From the cell containing the given text, extract its center point as [X, Y] coordinate. 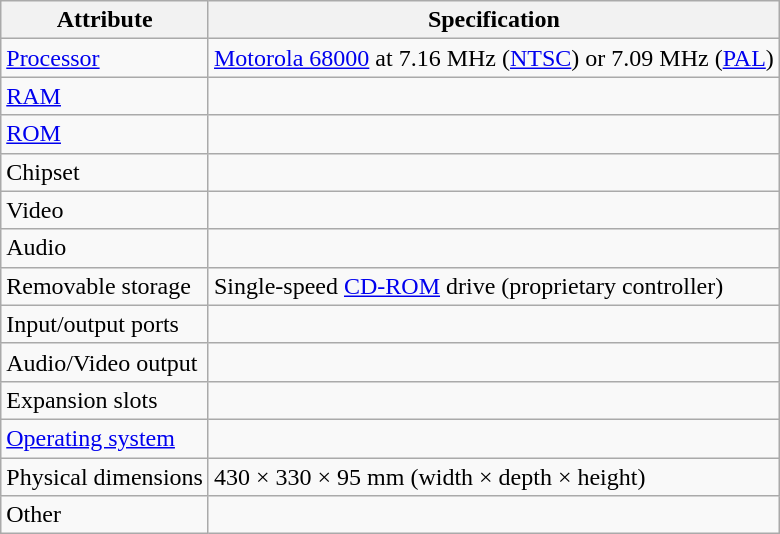
RAM [105, 96]
Video [105, 210]
ROM [105, 134]
Physical dimensions [105, 477]
Removable storage [105, 286]
Input/output ports [105, 324]
Audio/Video output [105, 362]
Chipset [105, 172]
Other [105, 515]
Attribute [105, 20]
Expansion slots [105, 400]
Specification [494, 20]
430 × 330 × 95 mm (width × depth × height) [494, 477]
Motorola 68000 at 7.16 MHz (NTSC) or 7.09 MHz (PAL) [494, 58]
Single-speed CD-ROM drive (proprietary controller) [494, 286]
Audio [105, 248]
Operating system [105, 438]
Processor [105, 58]
